Capture the cell that displays the provided text and extract its (x, y) central coordinate. 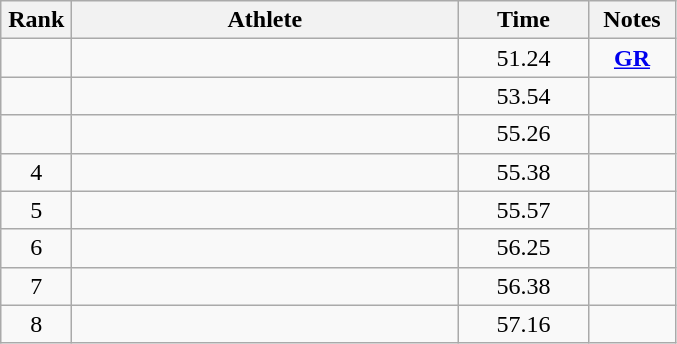
6 (36, 248)
Athlete (265, 20)
Notes (632, 20)
55.57 (524, 210)
56.38 (524, 286)
8 (36, 324)
55.26 (524, 134)
Rank (36, 20)
57.16 (524, 324)
4 (36, 172)
GR (632, 58)
5 (36, 210)
55.38 (524, 172)
53.54 (524, 96)
7 (36, 286)
51.24 (524, 58)
Time (524, 20)
56.25 (524, 248)
